From the cell containing the given text, extract its center point as [X, Y] coordinate. 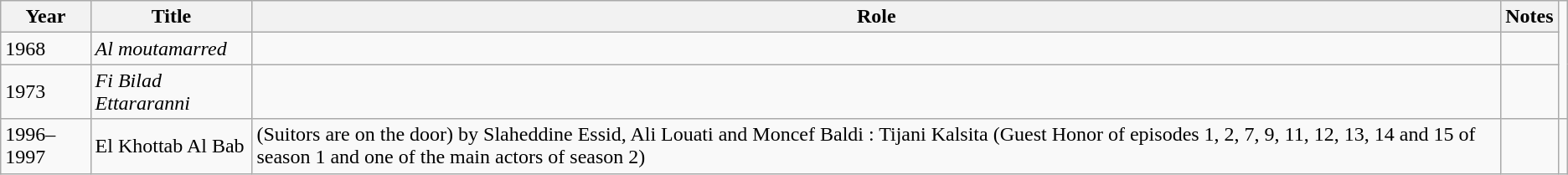
Title [171, 17]
Year [45, 17]
El Khottab Al Bab [171, 146]
Fi Bilad Ettararanni [171, 92]
Al moutamarred [171, 49]
1968 [45, 49]
1973 [45, 92]
Notes [1529, 17]
1996–1997 [45, 146]
Role [876, 17]
